Find where the given text appears and provide that cell's center as [X, Y] coordinate. 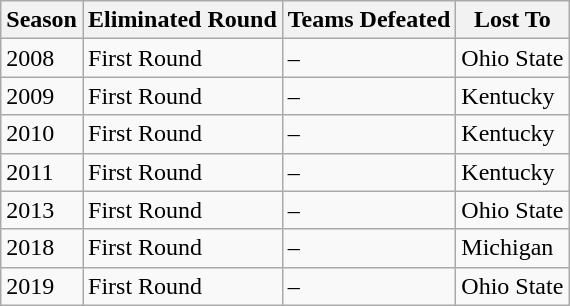
Eliminated Round [182, 20]
2019 [42, 286]
2008 [42, 58]
2009 [42, 96]
2010 [42, 134]
2018 [42, 248]
2011 [42, 172]
Lost To [512, 20]
Teams Defeated [368, 20]
2013 [42, 210]
Season [42, 20]
Michigan [512, 248]
